Extract the (X, Y) coordinate from the center of the cell holding the provided text.  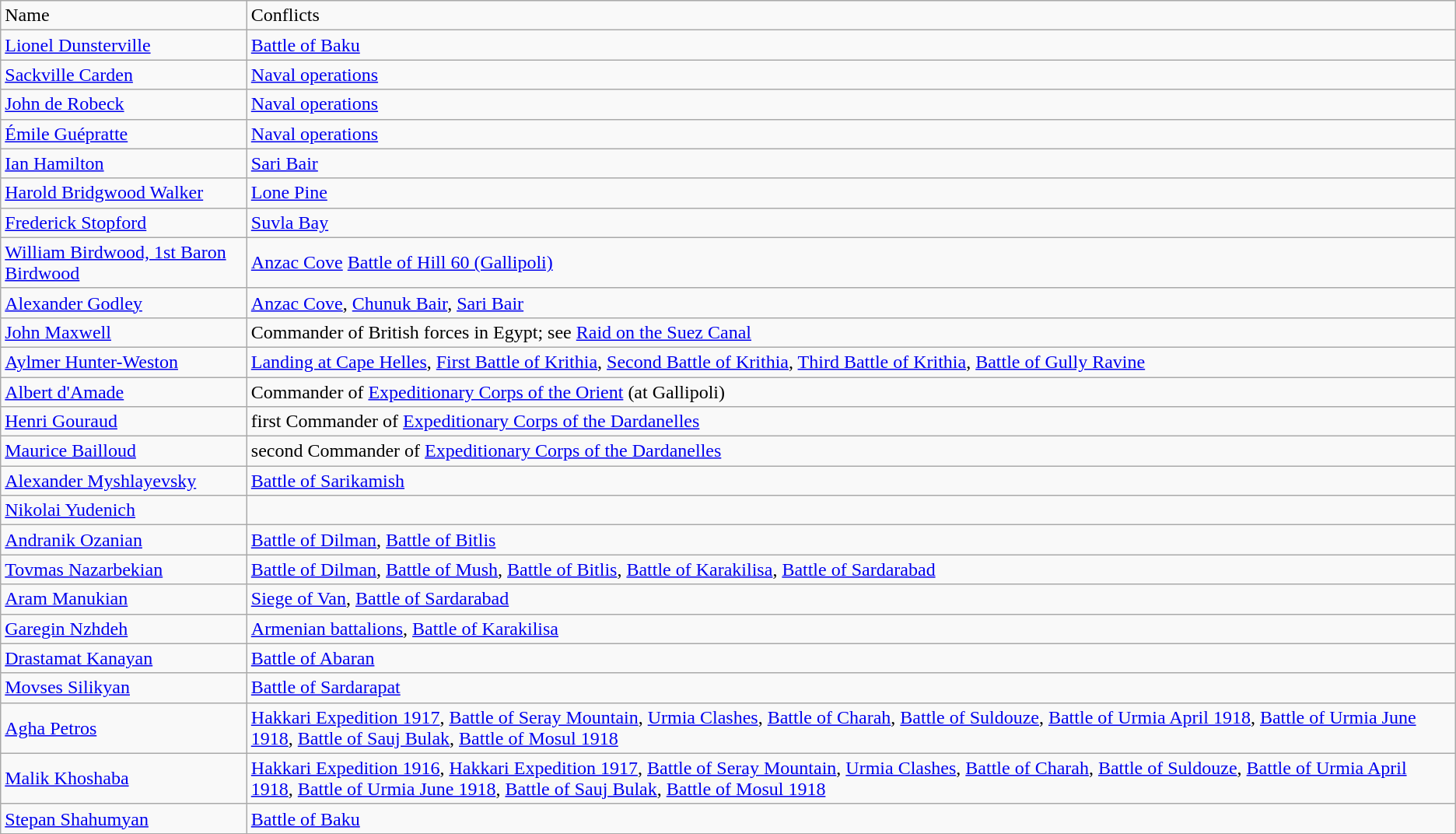
Andranik Ozanian (124, 540)
Henri Gouraud (124, 422)
Sackville Carden (124, 75)
Frederick Stopford (124, 223)
Harold Bridgwood Walker (124, 193)
William Birdwood, 1st Baron Birdwood (124, 263)
Landing at Cape Helles, First Battle of Krithia, Second Battle of Krithia, Third Battle of Krithia, Battle of Gully Ravine (851, 362)
Albert d'Amade (124, 391)
Commander of Expeditionary Corps of the Orient (at Gallipoli) (851, 391)
Movses Silikyan (124, 688)
Alexander Godley (124, 303)
Suvla Bay (851, 223)
Agha Petros (124, 728)
Émile Guépratte (124, 134)
Battle of Abaran (851, 658)
Battle of Dilman, Battle of Mush, Battle of Bitlis, Battle of Karakilisa, Battle of Sardarabad (851, 569)
Anzac Cove Battle of Hill 60 (Gallipoli) (851, 263)
John de Robeck (124, 104)
Sari Bair (851, 163)
Lionel Dunsterville (124, 45)
Alexander Myshlayevsky (124, 481)
Siege of Van, Battle of Sardarabad (851, 599)
Nikolai Yudenich (124, 510)
Anzac Cove, Chunuk Bair, Sari Bair (851, 303)
Stepan Shahumyan (124, 818)
Commander of British forces in Egypt; see Raid on the Suez Canal (851, 332)
Drastamat Kanayan (124, 658)
Name (124, 16)
Aylmer Hunter-Weston (124, 362)
Tovmas Nazarbekian (124, 569)
second Commander of Expeditionary Corps of the Dardanelles (851, 451)
Armenian battalions, Battle of Karakilisa (851, 629)
Malik Khoshaba (124, 778)
first Commander of Expeditionary Corps of the Dardanelles (851, 422)
Garegin Nzhdeh (124, 629)
Battle of Sarikamish (851, 481)
Battle of Sardarapat (851, 688)
Ian Hamilton (124, 163)
Conflicts (851, 16)
Maurice Bailloud (124, 451)
Lone Pine (851, 193)
Battle of Dilman, Battle of Bitlis (851, 540)
John Maxwell (124, 332)
Aram Manukian (124, 599)
